Scan for the cell matching the given text and deliver its (X, Y) coordinate at center. 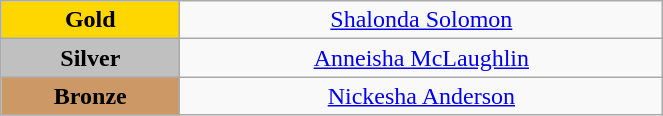
Nickesha Anderson (422, 96)
Anneisha McLaughlin (422, 58)
Silver (90, 58)
Gold (90, 20)
Shalonda Solomon (422, 20)
Bronze (90, 96)
